Locate the cell with the specified text and output its [X, Y] center coordinate. 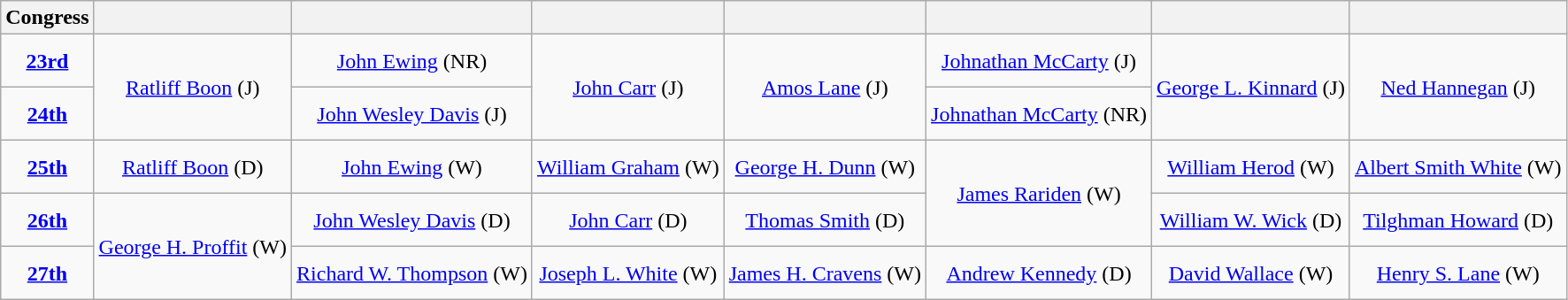
George H. Dunn (W) [825, 167]
George H. Proffit (W) [193, 247]
William Graham (W) [628, 167]
Thomas Smith (D) [825, 220]
Henry S. Lane (W) [1458, 273]
John Ewing (W) [412, 167]
Congress [48, 18]
George L. Kinnard (J) [1251, 88]
27th [48, 273]
Ratliff Boon (J) [193, 88]
Joseph L. White (W) [628, 273]
John Wesley Davis (D) [412, 220]
24th [48, 114]
23rd [48, 61]
Ratliff Boon (D) [193, 167]
John Carr (J) [628, 88]
Andrew Kennedy (D) [1039, 273]
John Ewing (NR) [412, 61]
Johnathan McCarty (J) [1039, 61]
Ned Hannegan (J) [1458, 88]
James H. Cravens (W) [825, 273]
Johnathan McCarty (NR) [1039, 114]
David Wallace (W) [1251, 273]
James Rariden (W) [1039, 194]
William W. Wick (D) [1251, 220]
Richard W. Thompson (W) [412, 273]
25th [48, 167]
Tilghman Howard (D) [1458, 220]
John Wesley Davis (J) [412, 114]
Amos Lane (J) [825, 88]
John Carr (D) [628, 220]
William Herod (W) [1251, 167]
26th [48, 220]
Albert Smith White (W) [1458, 167]
